Capture the cell that displays the provided text and extract its [x, y] central coordinate. 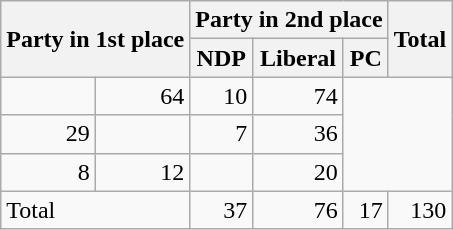
74 [298, 96]
37 [222, 210]
Liberal [298, 58]
NDP [222, 58]
20 [298, 172]
76 [298, 210]
12 [142, 172]
Party in 1st place [96, 39]
8 [48, 172]
36 [298, 134]
64 [142, 96]
10 [222, 96]
17 [366, 210]
29 [48, 134]
130 [420, 210]
PC [366, 58]
Party in 2nd place [289, 20]
7 [222, 134]
